Pinpoint the cell where the given text exists, returning its [X, Y] midpoint coordinate. 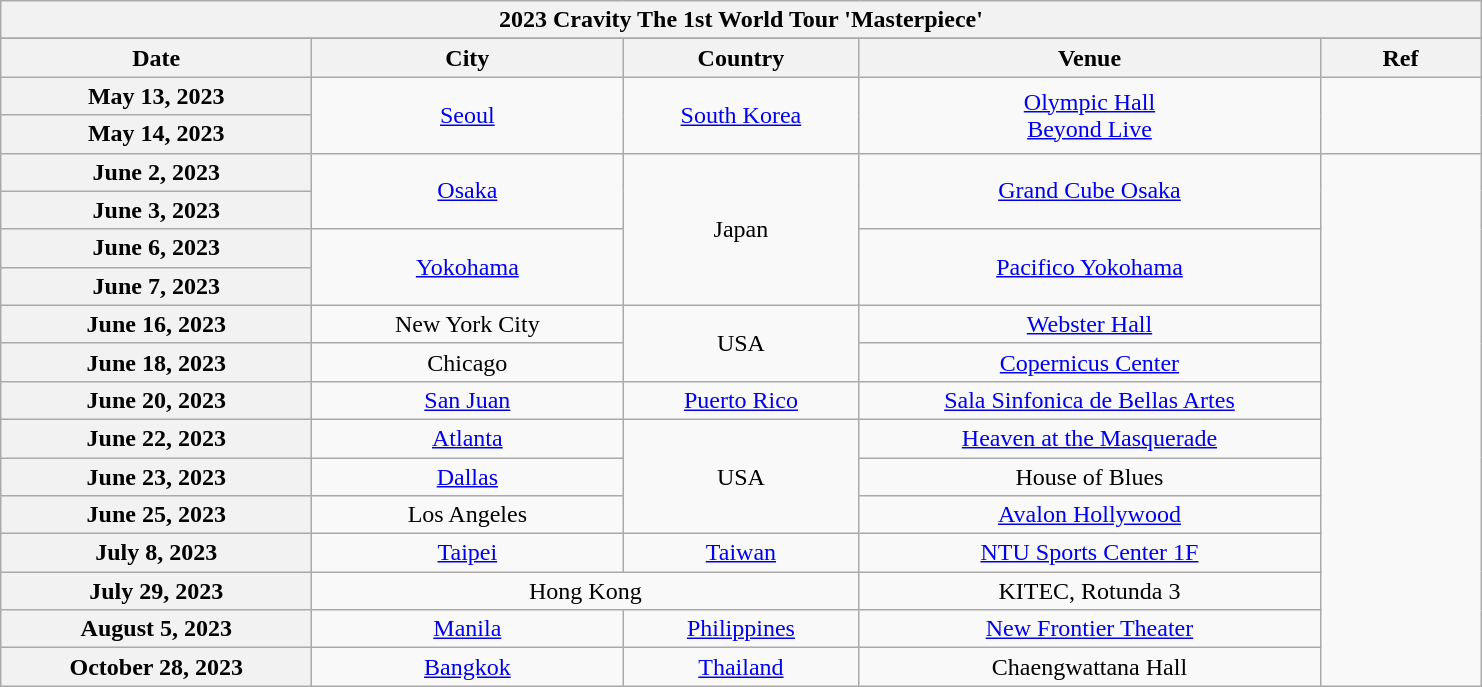
San Juan [468, 400]
NTU Sports Center 1F [1090, 553]
Puerto Rico [741, 400]
October 28, 2023 [156, 667]
Chicago [468, 362]
Philippines [741, 629]
Seoul [468, 115]
Taipei [468, 553]
City [468, 58]
July 29, 2023 [156, 591]
KITEC, Rotunda 3 [1090, 591]
June 6, 2023 [156, 248]
June 7, 2023 [156, 286]
2023 Cravity The 1st World Tour 'Masterpiece' [741, 20]
Osaka [468, 191]
Ref [1400, 58]
Thailand [741, 667]
Heaven at the Masquerade [1090, 438]
House of Blues [1090, 477]
May 14, 2023 [156, 134]
New York City [468, 324]
Pacifico Yokohama [1090, 267]
Japan [741, 229]
June 22, 2023 [156, 438]
New Frontier Theater [1090, 629]
Webster Hall [1090, 324]
Dallas [468, 477]
Venue [1090, 58]
August 5, 2023 [156, 629]
June 25, 2023 [156, 515]
May 13, 2023 [156, 96]
Yokohama [468, 267]
Country [741, 58]
Chaengwattana Hall [1090, 667]
Taiwan [741, 553]
June 2, 2023 [156, 172]
Copernicus Center [1090, 362]
Avalon Hollywood [1090, 515]
Hong Kong [586, 591]
Bangkok [468, 667]
Sala Sinfonica de Bellas Artes [1090, 400]
July 8, 2023 [156, 553]
Grand Cube Osaka [1090, 191]
June 20, 2023 [156, 400]
Los Angeles [468, 515]
Manila [468, 629]
June 16, 2023 [156, 324]
June 3, 2023 [156, 210]
Date [156, 58]
Olympic HallBeyond Live [1090, 115]
June 18, 2023 [156, 362]
June 23, 2023 [156, 477]
South Korea [741, 115]
Atlanta [468, 438]
